For the text-containing cell, return its midpoint in [X, Y] coordinate format. 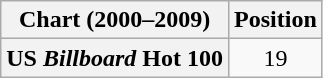
Chart (2000–2009) [115, 20]
US Billboard Hot 100 [115, 58]
Position [276, 20]
19 [276, 58]
